Determine the [x, y] coordinate at the center of the cell enclosing the given text.  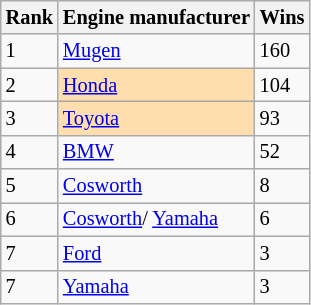
93 [282, 118]
Engine manufacturer [156, 17]
Cosworth/ Yamaha [156, 219]
Ford [156, 253]
Wins [282, 17]
Mugen [156, 51]
1 [30, 51]
Honda [156, 85]
Yamaha [156, 287]
52 [282, 152]
2 [30, 85]
4 [30, 152]
160 [282, 51]
Toyota [156, 118]
Rank [30, 17]
BMW [156, 152]
5 [30, 186]
Cosworth [156, 186]
104 [282, 85]
8 [282, 186]
